For the text-containing cell, return its midpoint in (X, Y) coordinate format. 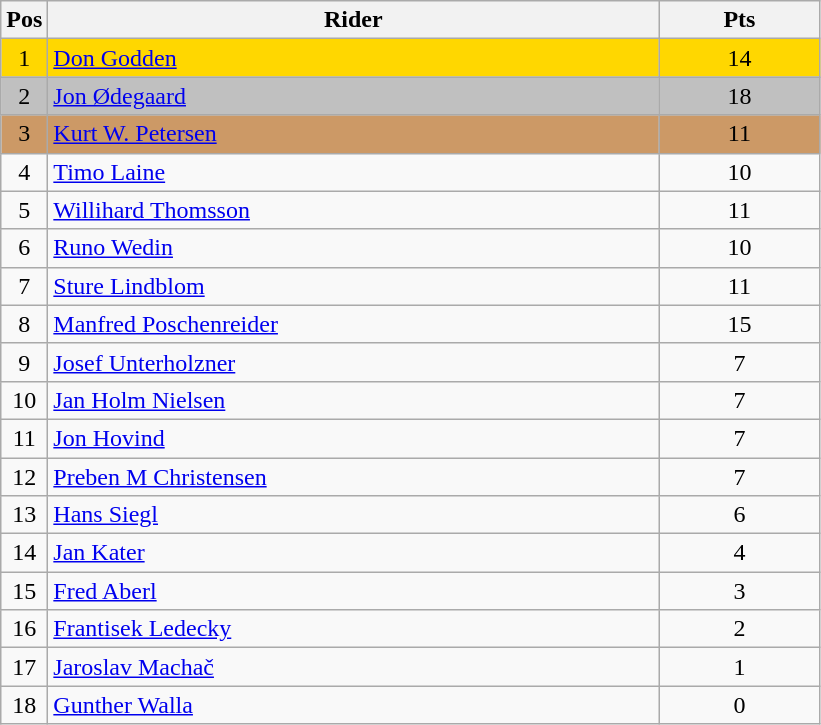
8 (24, 324)
0 (740, 705)
12 (24, 477)
Pts (740, 20)
Frantisek Ledecky (354, 629)
Preben M Christensen (354, 477)
16 (24, 629)
5 (24, 210)
Manfred Poschenreider (354, 324)
Josef Unterholzner (354, 362)
Hans Siegl (354, 515)
Rider (354, 20)
Fred Aberl (354, 591)
Jan Holm Nielsen (354, 400)
Pos (24, 20)
Runo Wedin (354, 248)
Sture Lindblom (354, 286)
Willihard Thomsson (354, 210)
Don Godden (354, 58)
Jon Hovind (354, 438)
Kurt W. Petersen (354, 134)
Jaroslav Machač (354, 667)
13 (24, 515)
9 (24, 362)
Jan Kater (354, 553)
Gunther Walla (354, 705)
Timo Laine (354, 172)
17 (24, 667)
Jon Ødegaard (354, 96)
